Provide the (X, Y) coordinate of the cell's center where the given text is located.  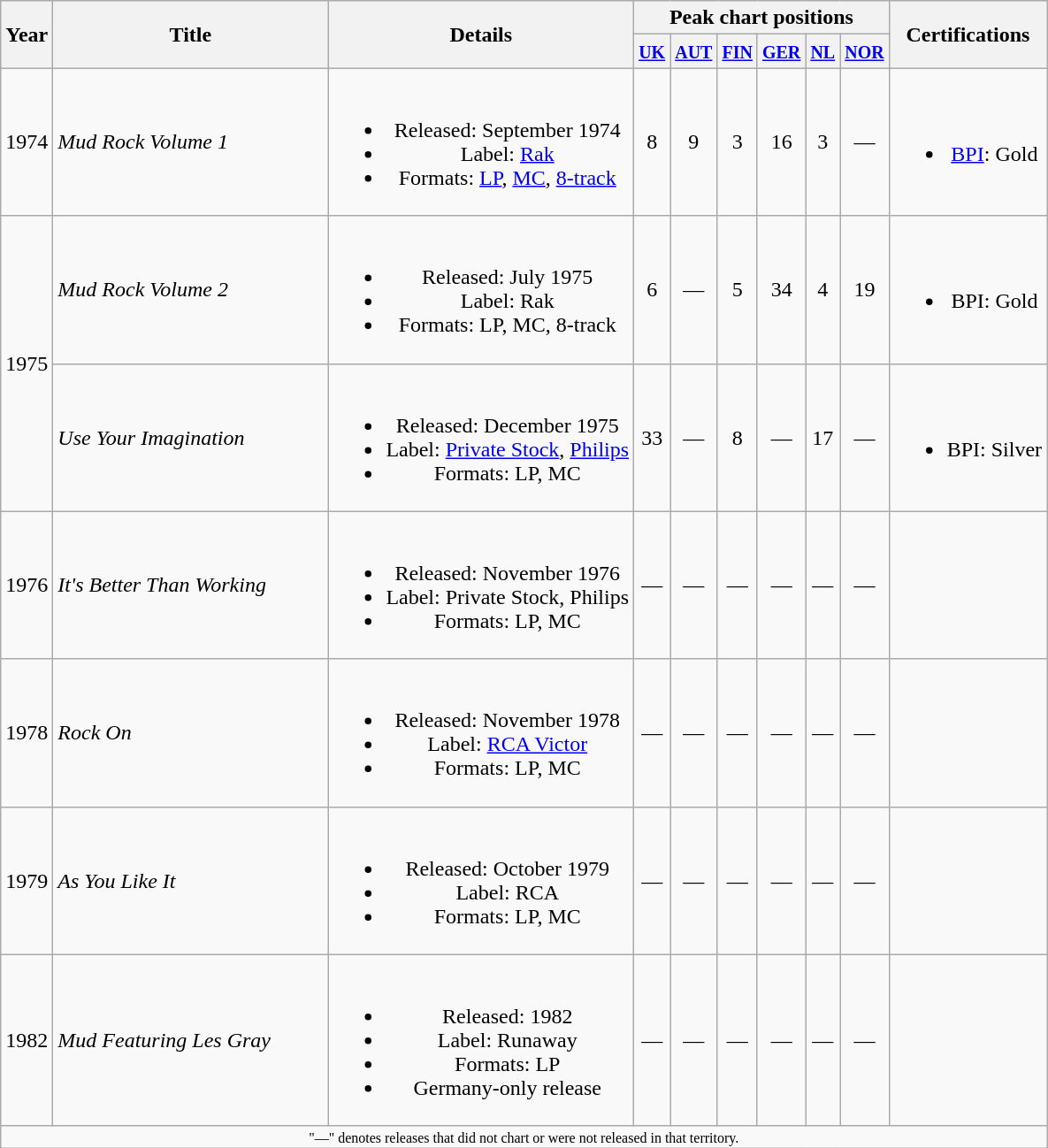
Released: 1982Label: RunawayFormats: LPGermany-only release (481, 1040)
1975 (27, 364)
AUT (693, 51)
33 (653, 437)
Released: October 1979Label: RCAFormats: LP, MC (481, 881)
FIN (738, 51)
"—" denotes releases that did not chart or were not released in that territory. (524, 1137)
Released: July 1975Label: RakFormats: LP, MC, 8-track (481, 290)
34 (781, 290)
Released: September 1974Label: RakFormats: LP, MC, 8-track (481, 142)
Certifications (968, 34)
17 (822, 437)
1974 (27, 142)
Details (481, 34)
It's Better Than Working (191, 585)
As You Like It (191, 881)
Released: November 1978Label: RCA VictorFormats: LP, MC (481, 732)
19 (865, 290)
1982 (27, 1040)
Title (191, 34)
Mud Rock Volume 2 (191, 290)
6 (653, 290)
5 (738, 290)
Year (27, 34)
16 (781, 142)
Mud Featuring Les Gray (191, 1040)
1979 (27, 881)
NOR (865, 51)
4 (822, 290)
Peak chart positions (762, 18)
Mud Rock Volume 1 (191, 142)
1976 (27, 585)
9 (693, 142)
NL (822, 51)
1978 (27, 732)
Released: November 1976Label: Private Stock, PhilipsFormats: LP, MC (481, 585)
Use Your Imagination (191, 437)
BPI: Silver (968, 437)
GER (781, 51)
Rock On (191, 732)
Released: December 1975Label: Private Stock, PhilipsFormats: LP, MC (481, 437)
UK (653, 51)
